Extract the [X, Y] coordinate from the center of the cell holding the provided text.  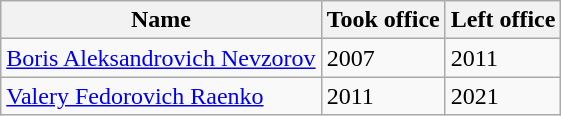
2021 [503, 96]
Boris Aleksandrovich Nevzorov [161, 58]
Took office [383, 20]
Left office [503, 20]
Valery Fedorovich Raenko [161, 96]
Name [161, 20]
2007 [383, 58]
